From the cell containing the given text, extract its center point as (X, Y) coordinate. 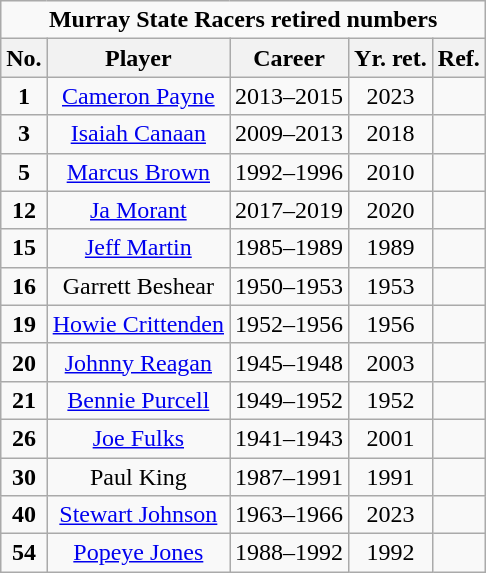
Howie Crittenden (138, 324)
1953 (391, 286)
Garrett Beshear (138, 286)
54 (24, 553)
2020 (391, 210)
Joe Fulks (138, 438)
Cameron Payne (138, 96)
Johnny Reagan (138, 362)
30 (24, 477)
Isaiah Canaan (138, 134)
Yr. ret. (391, 58)
Career (290, 58)
Player (138, 58)
16 (24, 286)
2009–2013 (290, 134)
1992–1996 (290, 172)
40 (24, 515)
1952 (391, 400)
3 (24, 134)
15 (24, 248)
12 (24, 210)
1989 (391, 248)
1992 (391, 553)
2001 (391, 438)
1988–1992 (290, 553)
2017–2019 (290, 210)
1952–1956 (290, 324)
1 (24, 96)
1985–1989 (290, 248)
Popeye Jones (138, 553)
1956 (391, 324)
Murray State Racers retired numbers (244, 20)
20 (24, 362)
1949–1952 (290, 400)
1941–1943 (290, 438)
No. (24, 58)
Stewart Johnson (138, 515)
Marcus Brown (138, 172)
1963–1966 (290, 515)
19 (24, 324)
Ja Morant (138, 210)
Jeff Martin (138, 248)
Bennie Purcell (138, 400)
1950–1953 (290, 286)
1945–1948 (290, 362)
2018 (391, 134)
Ref. (458, 58)
21 (24, 400)
1991 (391, 477)
5 (24, 172)
2010 (391, 172)
2003 (391, 362)
2013–2015 (290, 96)
1987–1991 (290, 477)
26 (24, 438)
Paul King (138, 477)
